Locate the cell with the specified text and output its (x, y) center coordinate. 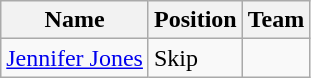
Name (75, 20)
Position (195, 20)
Jennifer Jones (75, 58)
Skip (195, 58)
Team (276, 20)
